Scan for the cell matching the given text and deliver its (X, Y) coordinate at center. 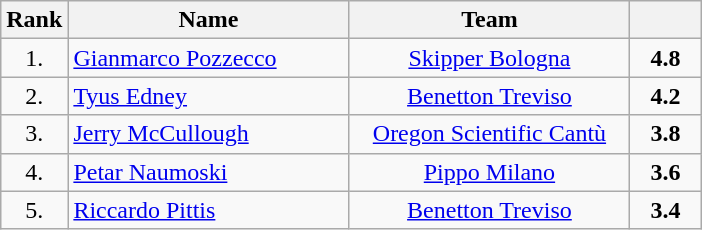
1. (34, 58)
2. (34, 96)
Jerry McCullough (208, 134)
3.4 (666, 210)
4. (34, 172)
Gianmarco Pozzecco (208, 58)
Riccardo Pittis (208, 210)
Petar Naumoski (208, 172)
Skipper Bologna (490, 58)
3.8 (666, 134)
Oregon Scientific Cantù (490, 134)
Name (208, 20)
4.8 (666, 58)
Tyus Edney (208, 96)
3. (34, 134)
Rank (34, 20)
Team (490, 20)
4.2 (666, 96)
3.6 (666, 172)
Pippo Milano (490, 172)
5. (34, 210)
